Return the (x, y) coordinate for the center point of the cell that contains the specified text.  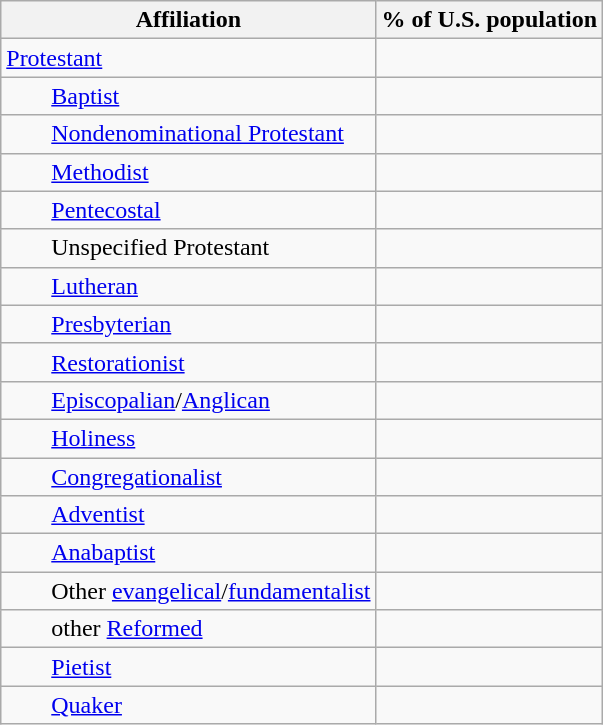
Congregationalist (188, 477)
Adventist (188, 515)
Baptist (188, 96)
% of U.S. population (489, 20)
Restorationist (188, 362)
Pentecostal (188, 210)
Lutheran (188, 286)
Holiness (188, 438)
Unspecified Protestant (188, 248)
Other evangelical/fundamentalist (188, 591)
Protestant (188, 58)
Quaker (188, 705)
other Reformed (188, 629)
Presbyterian (188, 324)
Anabaptist (188, 553)
Affiliation (188, 20)
Methodist (188, 172)
Nondenominational Protestant (188, 134)
Pietist (188, 667)
Episcopalian/Anglican (188, 400)
